Determine the (X, Y) coordinate at the center of the cell enclosing the given text.  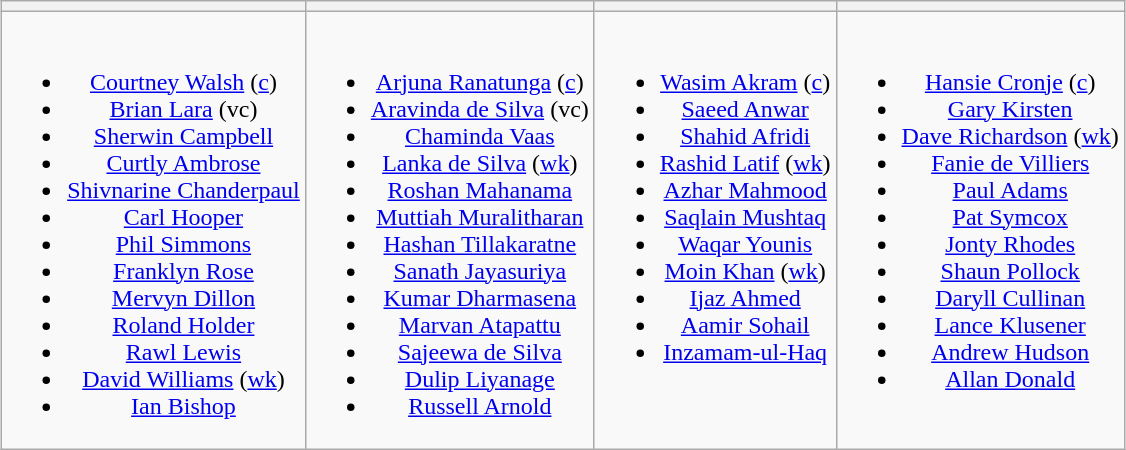
Wasim Akram (c)Saeed AnwarShahid AfridiRashid Latif (wk)Azhar MahmoodSaqlain MushtaqWaqar YounisMoin Khan (wk)Ijaz AhmedAamir SohailInzamam-ul-Haq (715, 230)
